Provide the [X, Y] coordinate of the cell's center where the given text is located.  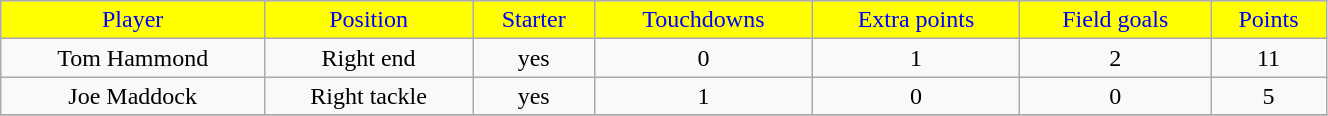
Right tackle [369, 96]
Extra points [916, 20]
Right end [369, 58]
Player [133, 20]
Points [1269, 20]
Joe Maddock [133, 96]
Tom Hammond [133, 58]
2 [1116, 58]
Starter [534, 20]
Touchdowns [704, 20]
5 [1269, 96]
11 [1269, 58]
Position [369, 20]
Field goals [1116, 20]
